Provide the (x, y) coordinate of the cell's center where the given text is located.  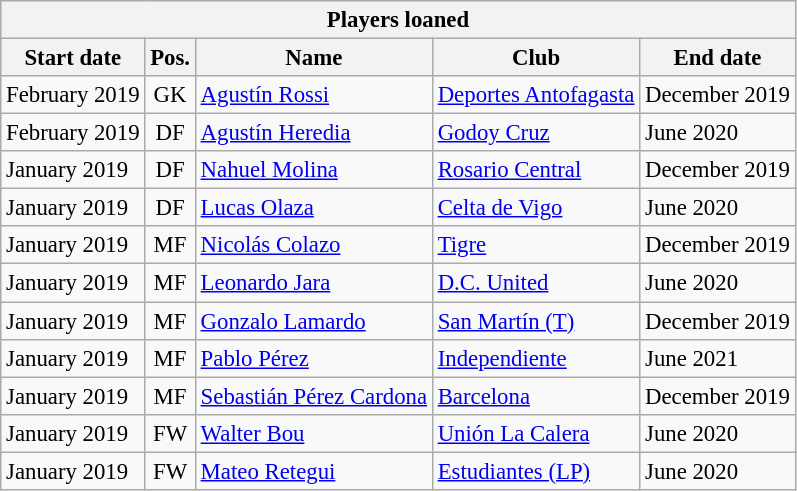
San Martín (T) (536, 321)
Independiente (536, 358)
June 2021 (718, 358)
Deportes Antofagasta (536, 95)
Rosario Central (536, 170)
Celta de Vigo (536, 208)
Name (314, 58)
Lucas Olaza (314, 208)
Tigre (536, 245)
D.C. United (536, 283)
Godoy Cruz (536, 133)
Unión La Calera (536, 433)
Mateo Retegui (314, 471)
Players loaned (398, 20)
Agustín Heredia (314, 133)
Club (536, 58)
Pablo Pérez (314, 358)
Barcelona (536, 396)
Sebastián Pérez Cardona (314, 396)
Agustín Rossi (314, 95)
Gonzalo Lamardo (314, 321)
Nahuel Molina (314, 170)
Nicolás Colazo (314, 245)
Leonardo Jara (314, 283)
End date (718, 58)
Start date (73, 58)
Estudiantes (LP) (536, 471)
Pos. (170, 58)
GK (170, 95)
Walter Bou (314, 433)
